From the cell containing the given text, extract its center point as [X, Y] coordinate. 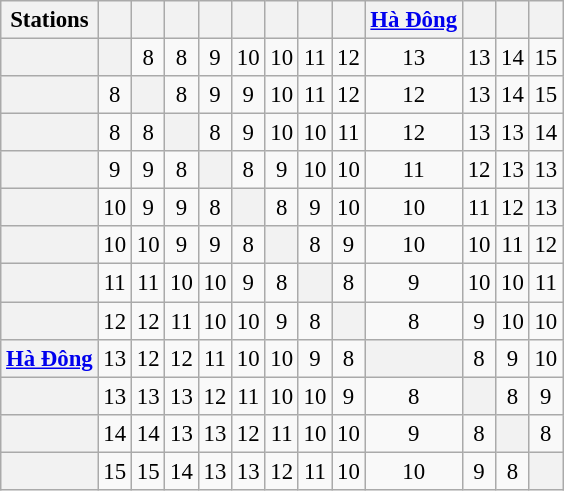
Stations [50, 20]
